From the cell containing the given text, extract its center point as (X, Y) coordinate. 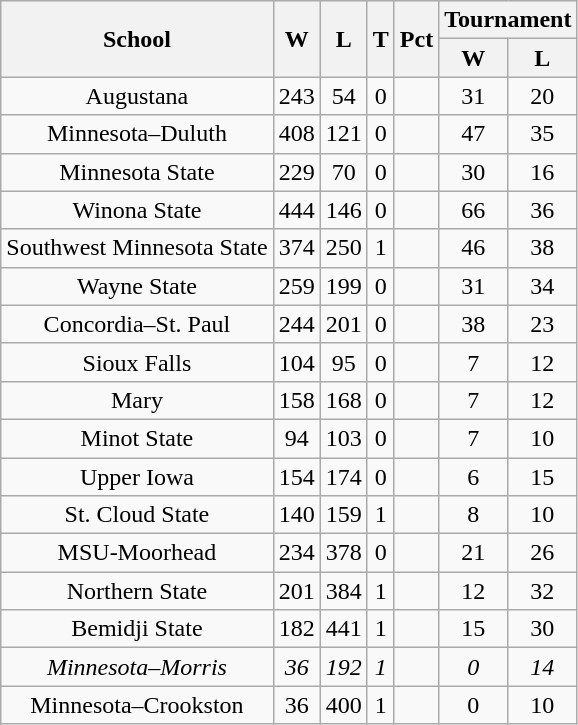
35 (542, 134)
159 (344, 515)
6 (474, 477)
Northern State (137, 591)
400 (344, 705)
54 (344, 96)
Tournament (508, 20)
Southwest Minnesota State (137, 248)
Mary (137, 400)
46 (474, 248)
154 (296, 477)
34 (542, 286)
66 (474, 210)
378 (344, 553)
384 (344, 591)
14 (542, 667)
47 (474, 134)
23 (542, 324)
140 (296, 515)
Augustana (137, 96)
Pct (416, 39)
104 (296, 362)
374 (296, 248)
94 (296, 438)
146 (344, 210)
T (380, 39)
8 (474, 515)
20 (542, 96)
26 (542, 553)
Concordia–St. Paul (137, 324)
199 (344, 286)
School (137, 39)
Minnesota State (137, 172)
Upper Iowa (137, 477)
Sioux Falls (137, 362)
182 (296, 629)
103 (344, 438)
234 (296, 553)
Minot State (137, 438)
Minnesota–Morris (137, 667)
16 (542, 172)
229 (296, 172)
250 (344, 248)
158 (296, 400)
Winona State (137, 210)
MSU-Moorhead (137, 553)
21 (474, 553)
259 (296, 286)
192 (344, 667)
Minnesota–Duluth (137, 134)
32 (542, 591)
168 (344, 400)
Wayne State (137, 286)
174 (344, 477)
441 (344, 629)
Minnesota–Crookston (137, 705)
95 (344, 362)
121 (344, 134)
St. Cloud State (137, 515)
408 (296, 134)
444 (296, 210)
243 (296, 96)
Bemidji State (137, 629)
244 (296, 324)
70 (344, 172)
